Scan for the cell matching the given text and deliver its (X, Y) coordinate at center. 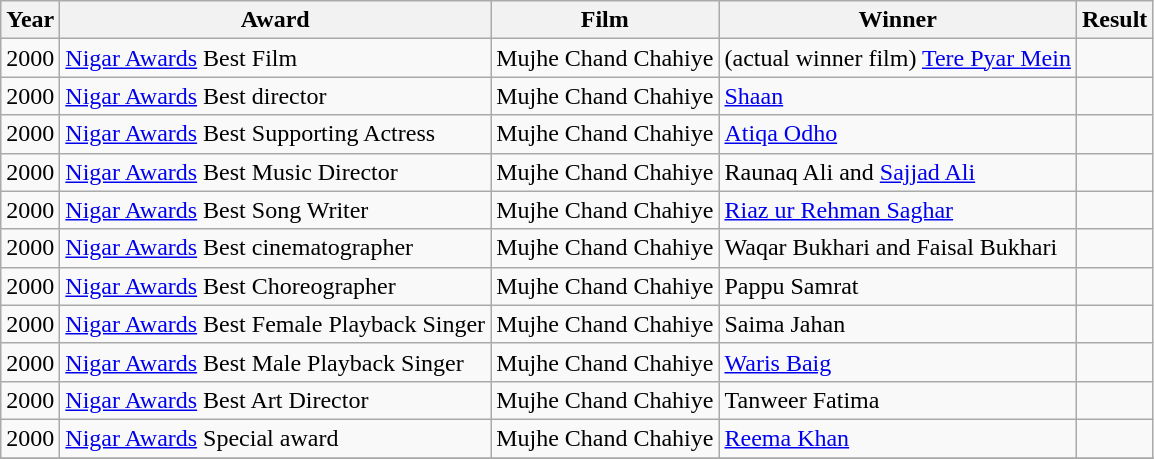
Nigar Awards Special award (276, 438)
Nigar Awards Best Art Director (276, 400)
Nigar Awards Best Song Writer (276, 210)
Reema Khan (898, 438)
Tanweer Fatima (898, 400)
Award (276, 20)
Nigar Awards Best Supporting Actress (276, 134)
Result (1114, 20)
Year (30, 20)
Winner (898, 20)
Riaz ur Rehman Saghar (898, 210)
Shaan (898, 96)
Waris Baig (898, 362)
Pappu Samrat (898, 286)
Nigar Awards Best Male Playback Singer (276, 362)
Nigar Awards Best Choreographer (276, 286)
(actual winner film) Tere Pyar Mein (898, 58)
Nigar Awards Best Female Playback Singer (276, 324)
Nigar Awards Best Film (276, 58)
Film (605, 20)
Saima Jahan (898, 324)
Nigar Awards Best director (276, 96)
Waqar Bukhari and Faisal Bukhari (898, 248)
Atiqa Odho (898, 134)
Nigar Awards Best cinematographer (276, 248)
Raunaq Ali and Sajjad Ali (898, 172)
Nigar Awards Best Music Director (276, 172)
